Locate the cell with the specified text and output its [x, y] center coordinate. 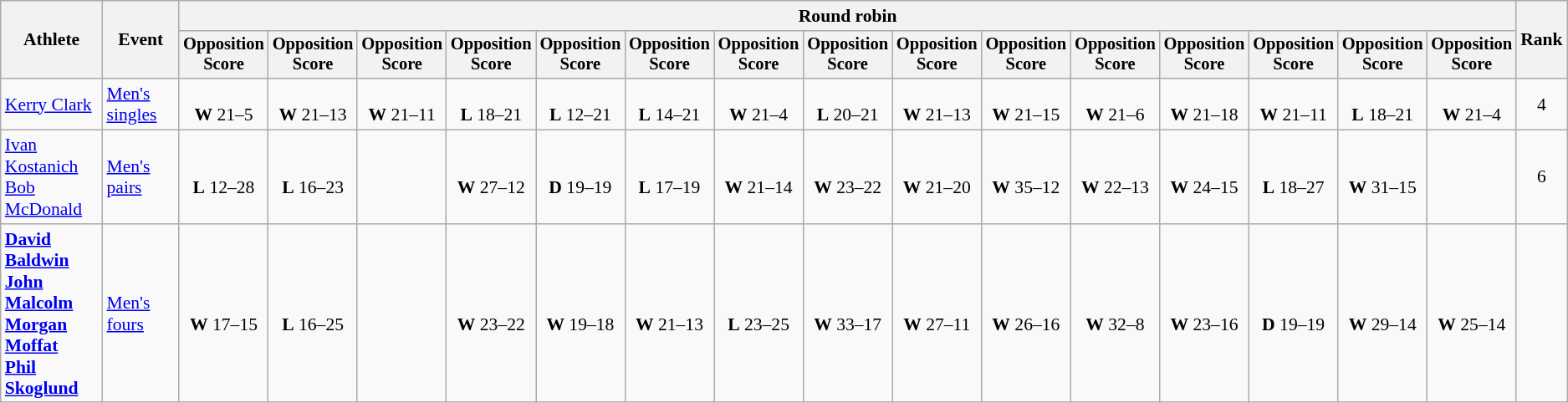
W 21–18 [1204, 104]
W 21–14 [759, 177]
L 12–21 [580, 104]
L 16–25 [313, 314]
Rank [1542, 40]
W 26–16 [1027, 314]
L 23–25 [759, 314]
Round robin [848, 16]
W 21–5 [224, 104]
W 21–6 [1116, 104]
W 33–17 [848, 314]
W 21–20 [937, 177]
4 [1542, 104]
L 16–23 [313, 177]
W 25–14 [1472, 314]
W 17–15 [224, 314]
Event [140, 40]
David BaldwinJohn MalcolmMorgan MoffatPhil Skoglund [52, 314]
W 32–8 [1116, 314]
Men's fours [140, 314]
6 [1542, 177]
W 31–15 [1383, 177]
L 20–21 [848, 104]
L 12–28 [224, 177]
Ivan KostanichBob McDonald [52, 177]
W 27–11 [937, 314]
L 17–19 [669, 177]
W 35–12 [1027, 177]
W 29–14 [1383, 314]
W 19–18 [580, 314]
Men's pairs [140, 177]
L 14–21 [669, 104]
Men's singles [140, 104]
W 27–12 [492, 177]
L 18–27 [1293, 177]
W 23–16 [1204, 314]
Kerry Clark [52, 104]
W 24–15 [1204, 177]
W 21–15 [1027, 104]
Athlete [52, 40]
W 22–13 [1116, 177]
